Locate the cell with the specified text and output its [x, y] center coordinate. 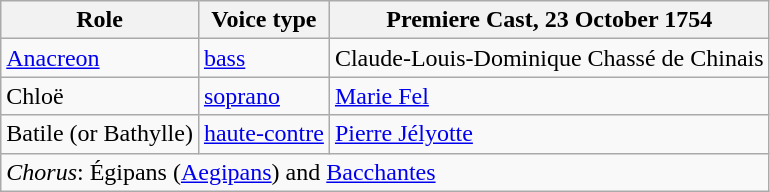
Voice type [264, 20]
Claude-Louis-Dominique Chassé de Chinais [549, 58]
Anacreon [100, 58]
Role [100, 20]
Marie Fel [549, 96]
soprano [264, 96]
Premiere Cast, 23 October 1754 [549, 20]
Batile (or Bathylle) [100, 134]
haute-contre [264, 134]
bass [264, 58]
Chloë [100, 96]
Pierre Jélyotte [549, 134]
Chorus: Égipans (Aegipans) and Bacchantes [385, 172]
